Find where the given text appears and provide that cell's center as [X, Y] coordinate. 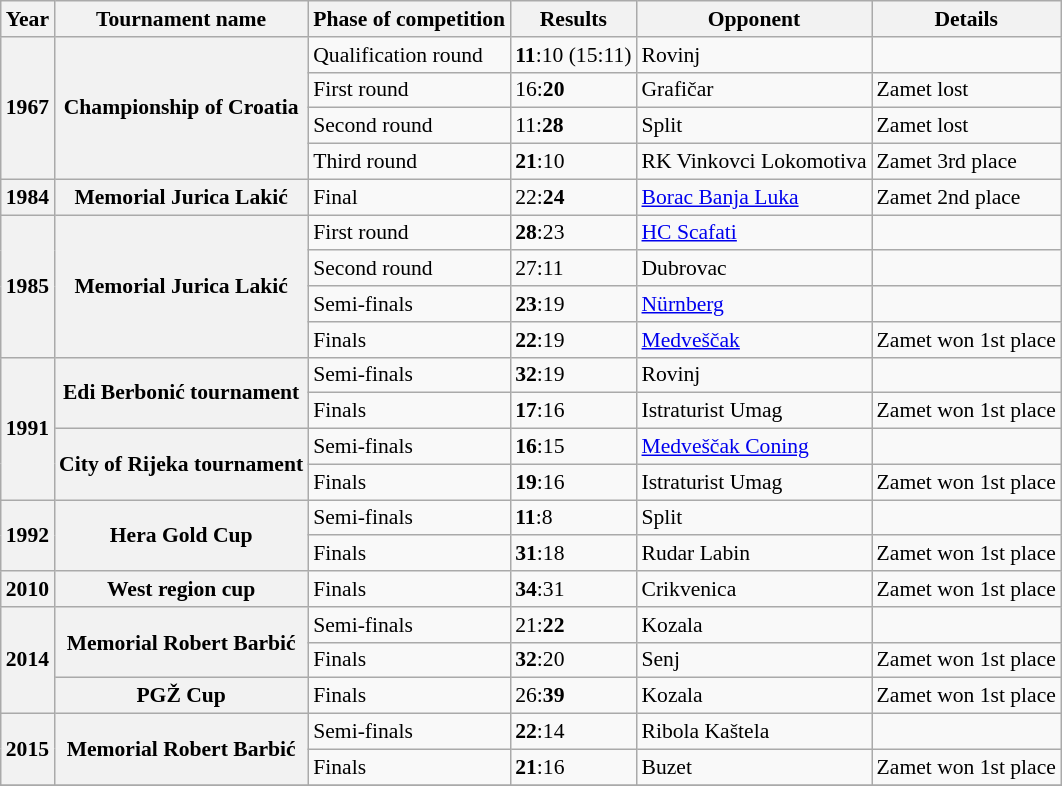
31:18 [573, 554]
PGŽ Cup [181, 696]
Buzet [754, 767]
23:19 [573, 304]
Phase of competition [409, 19]
Zamet 2nd place [966, 197]
11:8 [573, 518]
32:19 [573, 375]
Final [409, 197]
Crikvenica [754, 589]
21:16 [573, 767]
Medveščak Coning [754, 447]
34:31 [573, 589]
Qualification round [409, 55]
Borac Banja Luka [754, 197]
22:19 [573, 340]
Opponent [754, 19]
17:16 [573, 411]
16:20 [573, 90]
Senj [754, 660]
HC Scafati [754, 233]
Tournament name [181, 19]
Zamet 3rd place [966, 162]
21:10 [573, 162]
1984 [28, 197]
2015 [28, 750]
22:24 [573, 197]
Details [966, 19]
11:10 (15:11) [573, 55]
1985 [28, 286]
27:11 [573, 269]
16:15 [573, 447]
West region cup [181, 589]
Hera Gold Cup [181, 536]
Rudar Labin [754, 554]
1992 [28, 536]
Third round [409, 162]
Grafičar [754, 90]
RK Vinkovci Lokomotiva [754, 162]
Dubrovac [754, 269]
Results [573, 19]
Nürnberg [754, 304]
19:16 [573, 482]
1967 [28, 108]
Year [28, 19]
26:39 [573, 696]
11:28 [573, 126]
City of Rijeka tournament [181, 464]
22:14 [573, 732]
Edi Berbonić tournament [181, 392]
Medveščak [754, 340]
28:23 [573, 233]
1991 [28, 428]
21:22 [573, 625]
Ribola Kaštela [754, 732]
Championship of Croatia [181, 108]
32:20 [573, 660]
2014 [28, 660]
2010 [28, 589]
